Detect which cell encompasses the target text, then output its (x, y) center coordinate. 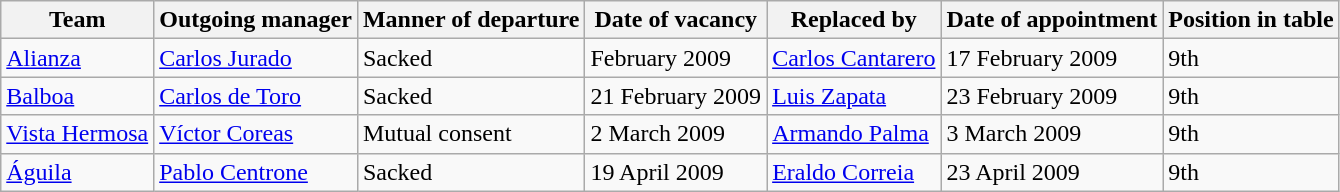
Víctor Coreas (256, 134)
Eraldo Correia (854, 172)
Carlos Jurado (256, 58)
Position in table (1251, 20)
Alianza (78, 58)
3 March 2009 (1052, 134)
Armando Palma (854, 134)
23 February 2009 (1052, 96)
Team (78, 20)
Replaced by (854, 20)
Outgoing manager (256, 20)
Balboa (78, 96)
Carlos de Toro (256, 96)
Manner of departure (470, 20)
21 February 2009 (676, 96)
Pablo Centrone (256, 172)
February 2009 (676, 58)
Date of vacancy (676, 20)
Date of appointment (1052, 20)
Carlos Cantarero (854, 58)
Vista Hermosa (78, 134)
2 March 2009 (676, 134)
19 April 2009 (676, 172)
Luis Zapata (854, 96)
23 April 2009 (1052, 172)
Águila (78, 172)
Mutual consent (470, 134)
17 February 2009 (1052, 58)
